Return (X, Y) of the center of cell containing provided text 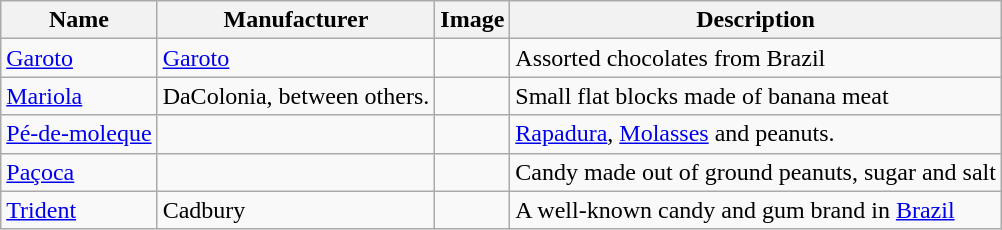
Name (79, 20)
Paçoca (79, 172)
Assorted chocolates from Brazil (756, 58)
DaColonia, between others. (296, 96)
Small flat blocks made of banana meat (756, 96)
Mariola (79, 96)
Description (756, 20)
Cadbury (296, 210)
Pé-de-moleque (79, 134)
Candy made out of ground peanuts, sugar and salt (756, 172)
Trident (79, 210)
Image (472, 20)
Rapadura, Molasses and peanuts. (756, 134)
A well-known candy and gum brand in Brazil (756, 210)
Manufacturer (296, 20)
